For the text-containing cell, return its midpoint in (x, y) coordinate format. 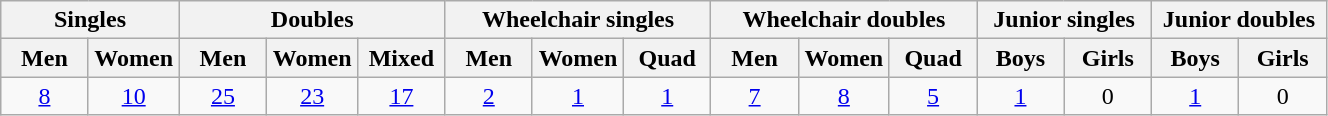
2 (488, 96)
Wheelchair singles (578, 20)
Wheelchair doubles (844, 20)
Junior singles (1064, 20)
10 (134, 96)
Mixed (402, 58)
Singles (90, 20)
Doubles (312, 20)
17 (402, 96)
7 (754, 96)
23 (312, 96)
25 (222, 96)
5 (932, 96)
Junior doubles (1240, 20)
